Pinpoint the cell where the given text exists, returning its (X, Y) midpoint coordinate. 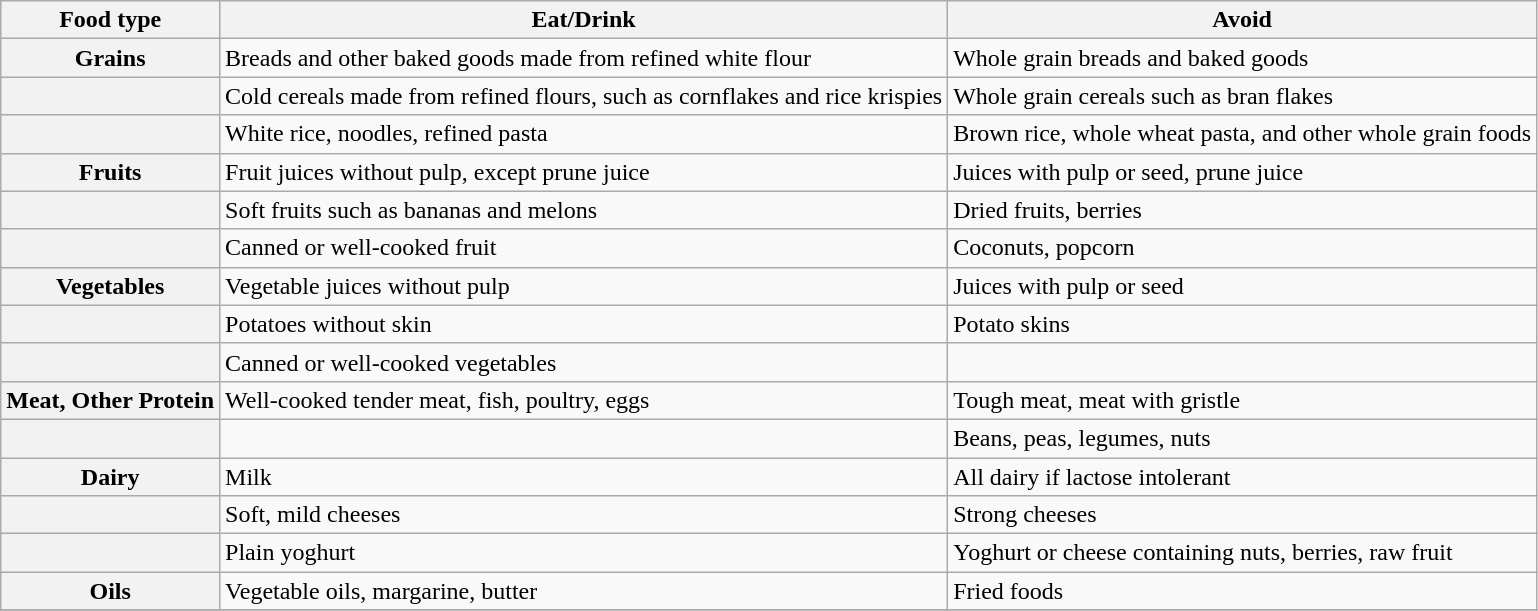
Coconuts, popcorn (1242, 248)
Soft fruits such as bananas and melons (584, 210)
Milk (584, 477)
Meat, Other Protein (110, 400)
Juices with pulp or seed, prune juice (1242, 172)
Soft, mild cheeses (584, 515)
Whole grain breads and baked goods (1242, 58)
Food type (110, 20)
Cold cereals made from refined flours, such as cornflakes and rice krispies (584, 96)
Fried foods (1242, 591)
Canned or well-cooked vegetables (584, 362)
Dried fruits, berries (1242, 210)
Plain yoghurt (584, 553)
Fruits (110, 172)
Oils (110, 591)
Potatoes without skin (584, 324)
Brown rice, whole wheat pasta, and other whole grain foods (1242, 134)
Whole grain cereals such as bran flakes (1242, 96)
Dairy (110, 477)
All dairy if lactose intolerant (1242, 477)
Vegetable oils, margarine, butter (584, 591)
Breads and other baked goods made from refined white flour (584, 58)
Well-cooked tender meat, fish, poultry, eggs (584, 400)
Potato skins (1242, 324)
Vegetables (110, 286)
Juices with pulp or seed (1242, 286)
Grains (110, 58)
Yoghurt or cheese containing nuts, berries, raw fruit (1242, 553)
Tough meat, meat with gristle (1242, 400)
Eat/Drink (584, 20)
Beans, peas, legumes, nuts (1242, 438)
Avoid (1242, 20)
Canned or well-cooked fruit (584, 248)
Strong cheeses (1242, 515)
Fruit juices without pulp, except prune juice (584, 172)
Vegetable juices without pulp (584, 286)
White rice, noodles, refined pasta (584, 134)
